Identify which cell holds the provided text, then report its [X, Y] central coordinate. 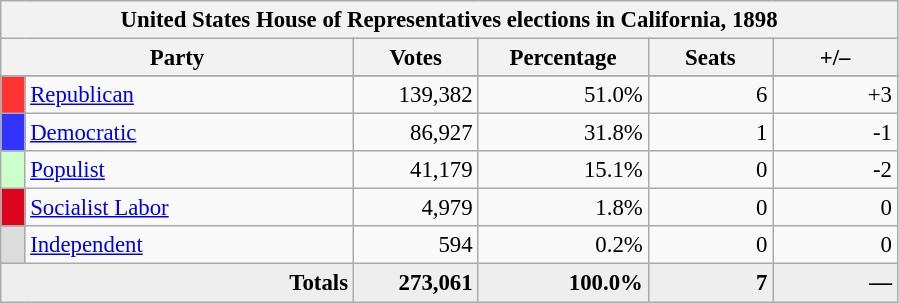
— [836, 283]
+/– [836, 58]
594 [416, 245]
41,179 [416, 170]
Democratic [189, 133]
Independent [189, 245]
7 [710, 283]
Totals [178, 283]
Republican [189, 95]
+3 [836, 95]
6 [710, 95]
273,061 [416, 283]
139,382 [416, 95]
1.8% [563, 208]
15.1% [563, 170]
Percentage [563, 58]
Votes [416, 58]
1 [710, 133]
Party [178, 58]
Seats [710, 58]
United States House of Representatives elections in California, 1898 [450, 20]
31.8% [563, 133]
51.0% [563, 95]
-2 [836, 170]
Populist [189, 170]
4,979 [416, 208]
-1 [836, 133]
Socialist Labor [189, 208]
86,927 [416, 133]
100.0% [563, 283]
0.2% [563, 245]
